Search for the cell housing the specified text and yield its [x, y] center coordinate. 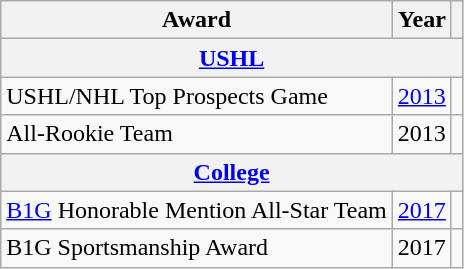
Year [422, 20]
USHL [232, 58]
Award [197, 20]
All-Rookie Team [197, 134]
USHL/NHL Top Prospects Game [197, 96]
B1G Honorable Mention All-Star Team [197, 210]
College [232, 172]
B1G Sportsmanship Award [197, 248]
